Pinpoint the cell where the given text exists, returning its (x, y) midpoint coordinate. 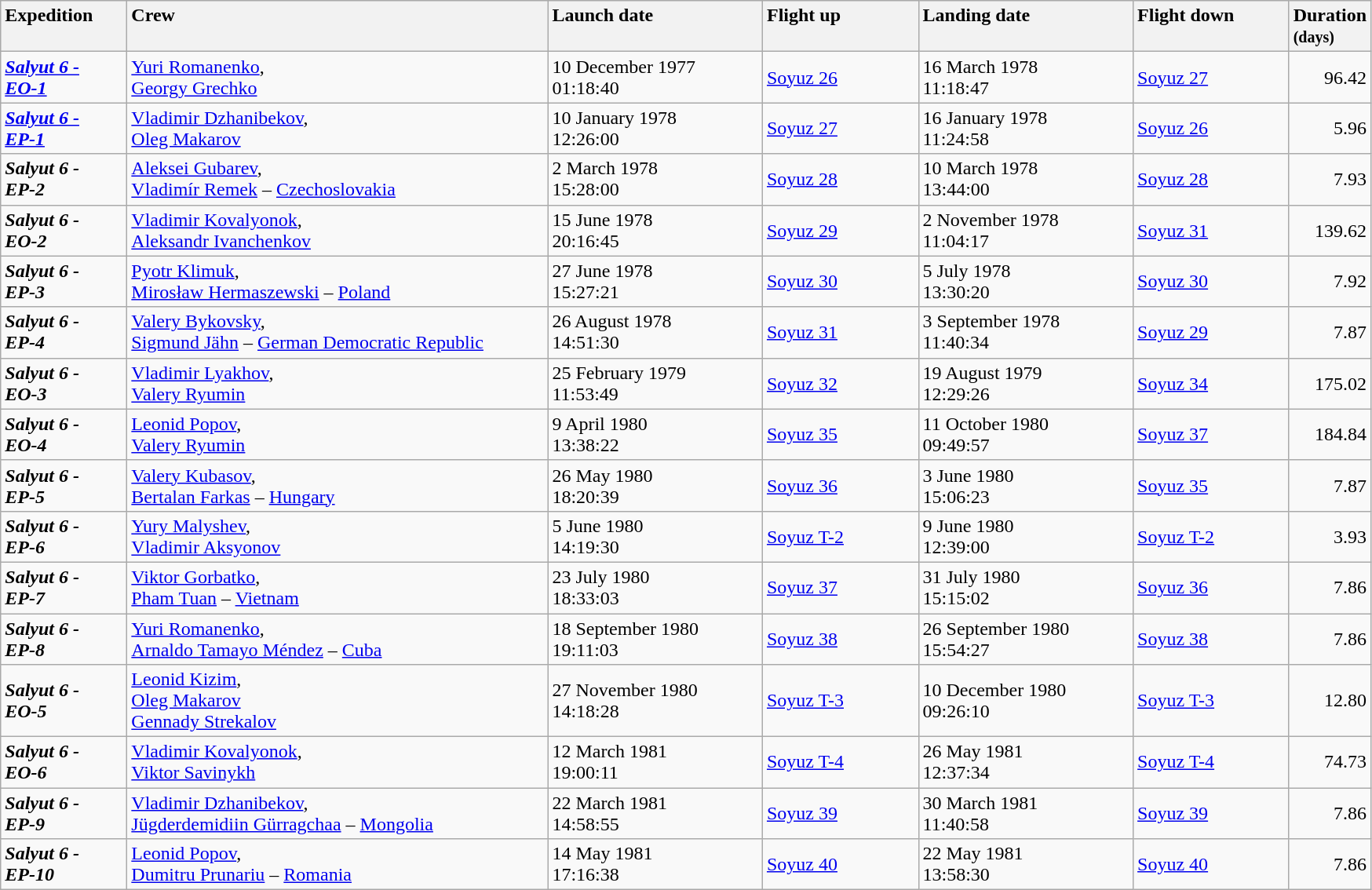
Salyut 6 -EO-3 (64, 383)
18 September 198019:11:03 (655, 639)
3 June 198015:06:23 (1026, 485)
Crew (338, 27)
30 March 198111:40:58 (1026, 813)
Salyut 6 -EO-2 (64, 231)
26 August 197814:51:30 (655, 333)
Flight up (840, 27)
5 July 197813:30:20 (1026, 281)
Pyotr Klimuk,Mirosław Hermaszewski – Poland (338, 281)
175.02 (1330, 383)
2 March 197815:28:00 (655, 179)
Salyut 6 -EP-4 (64, 333)
3 September 197811:40:34 (1026, 333)
26 September 198015:54:27 (1026, 639)
Salyut 6 -EO-1 (64, 77)
Vladimir Dzhanibekov,Oleg Makarov (338, 129)
Duration (days) (1330, 27)
Leonid Popov,Valery Ryumin (338, 435)
Soyuz 34 (1212, 383)
Salyut 6 -EP-3 (64, 281)
Valery Kubasov,Bertalan Farkas – Hungary (338, 485)
74.73 (1330, 763)
Yuri Romanenko,Arnaldo Tamayo Méndez – Cuba (338, 639)
Salyut 6 -EP-2 (64, 179)
Salyut 6 -EP-1 (64, 129)
22 March 198114:58:55 (655, 813)
9 April 198013:38:22 (655, 435)
5.96 (1330, 129)
Leonid Popov,Dumitru Prunariu – Romania (338, 865)
7.93 (1330, 179)
9 June 198012:39:00 (1026, 537)
Salyut 6 -EP-7 (64, 587)
Salyut 6 -EP-6 (64, 537)
5 June 198014:19:30 (655, 537)
Landing date (1026, 27)
7.92 (1330, 281)
26 May 198112:37:34 (1026, 763)
12.80 (1330, 701)
23 July 198018:33:03 (655, 587)
10 December 198009:26:10 (1026, 701)
11 October 198009:49:57 (1026, 435)
Aleksei Gubarev,Vladimír Remek – Czechoslovakia (338, 179)
Salyut 6 -EP-5 (64, 485)
Salyut 6 -EP-8 (64, 639)
31 July 198015:15:02 (1026, 587)
Vladimir Dzhanibekov,Jügderdemidiin Gürragchaa – Mongolia (338, 813)
3.93 (1330, 537)
Salyut 6 -EP-9 (64, 813)
16 January 197811:24:58 (1026, 129)
Valery Bykovsky,Sigmund Jähn – German Democratic Republic (338, 333)
14 May 198117:16:38 (655, 865)
26 May 198018:20:39 (655, 485)
Yury Malyshev,Vladimir Aksyonov (338, 537)
184.84 (1330, 435)
10 December 197701:18:40 (655, 77)
Salyut 6 -EO-6 (64, 763)
10 March 197813:44:00 (1026, 179)
Salyut 6 -EP-10 (64, 865)
139.62 (1330, 231)
16 March 197811:18:47 (1026, 77)
Soyuz 32 (840, 383)
25 February 197911:53:49 (655, 383)
10 January 197812:26:00 (655, 129)
96.42 (1330, 77)
Salyut 6 -EO-4 (64, 435)
Launch date (655, 27)
Expedition (64, 27)
2 November 197811:04:17 (1026, 231)
Yuri Romanenko,Georgy Grechko (338, 77)
12 March 198119:00:11 (655, 763)
Vladimir Lyakhov,Valery Ryumin (338, 383)
Vladimir Kovalyonok,Aleksandr Ivanchenkov (338, 231)
15 June 197820:16:45 (655, 231)
Viktor Gorbatko,Pham Tuan – Vietnam (338, 587)
27 November 198014:18:28 (655, 701)
19 August 197912:29:26 (1026, 383)
Salyut 6 -EO-5 (64, 701)
27 June 197815:27:21 (655, 281)
Leonid Kizim,Oleg MakarovGennady Strekalov (338, 701)
Vladimir Kovalyonok,Viktor Savinykh (338, 763)
Flight down (1212, 27)
22 May 198113:58:30 (1026, 865)
